Determine the (x, y) coordinate at the center of the cell enclosing the given text.  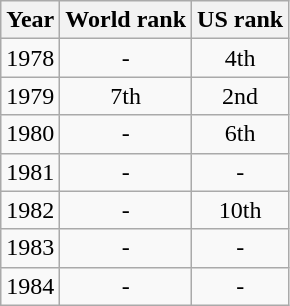
US rank (240, 20)
1979 (30, 96)
1983 (30, 248)
4th (240, 58)
1978 (30, 58)
1981 (30, 172)
1980 (30, 134)
6th (240, 134)
Year (30, 20)
1982 (30, 210)
10th (240, 210)
7th (126, 96)
2nd (240, 96)
1984 (30, 286)
World rank (126, 20)
